Search for the cell housing the specified text and yield its [X, Y] center coordinate. 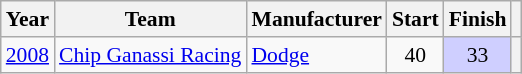
33 [478, 55]
2008 [28, 55]
Manufacturer [316, 19]
Year [28, 19]
Dodge [316, 55]
Team [150, 19]
Chip Ganassi Racing [150, 55]
Finish [478, 19]
40 [416, 55]
Start [416, 19]
